From the cell containing the given text, extract its center point as [X, Y] coordinate. 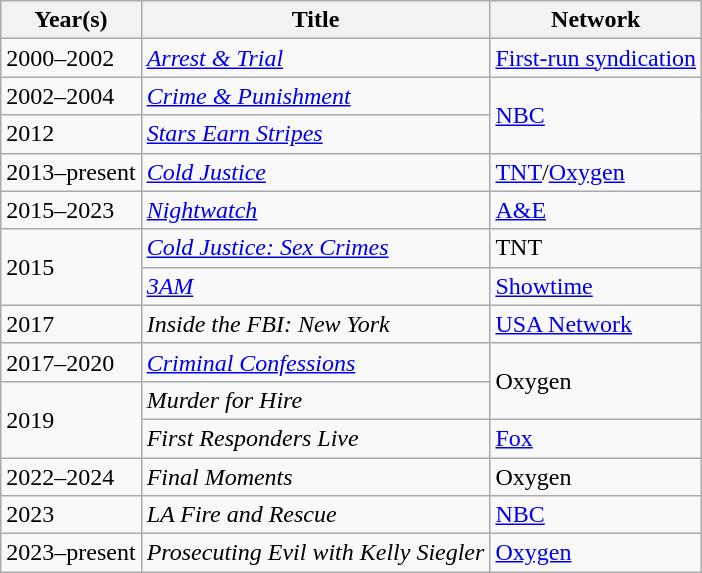
First-run syndication [596, 58]
Criminal Confessions [316, 362]
Prosecuting Evil with Kelly Siegler [316, 553]
2019 [71, 419]
Inside the FBI: New York [316, 324]
LA Fire and Rescue [316, 515]
2023–present [71, 553]
USA Network [596, 324]
A&E [596, 210]
TNT/Oxygen [596, 172]
2017 [71, 324]
Arrest & Trial [316, 58]
Network [596, 20]
2015 [71, 267]
2002–2004 [71, 96]
Stars Earn Stripes [316, 134]
2017–2020 [71, 362]
2012 [71, 134]
Fox [596, 438]
3AM [316, 286]
2022–2024 [71, 477]
2015–2023 [71, 210]
Showtime [596, 286]
Murder for Hire [316, 400]
First Responders Live [316, 438]
TNT [596, 248]
Crime & Punishment [316, 96]
2000–2002 [71, 58]
Year(s) [71, 20]
2013–present [71, 172]
Final Moments [316, 477]
Cold Justice [316, 172]
Title [316, 20]
Nightwatch [316, 210]
Cold Justice: Sex Crimes [316, 248]
2023 [71, 515]
